Return the (x, y) coordinate for the center point of the cell that contains the specified text.  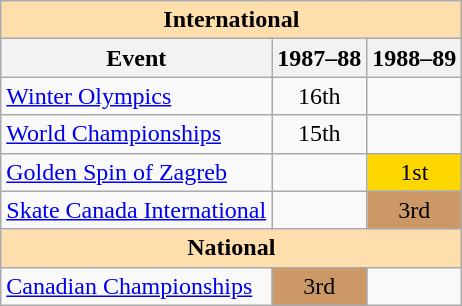
16th (320, 96)
15th (320, 134)
Skate Canada International (136, 210)
1988–89 (414, 58)
1st (414, 172)
Event (136, 58)
1987–88 (320, 58)
National (232, 248)
Golden Spin of Zagreb (136, 172)
Canadian Championships (136, 286)
World Championships (136, 134)
International (232, 20)
Winter Olympics (136, 96)
